Identify which cell holds the provided text, then report its [x, y] central coordinate. 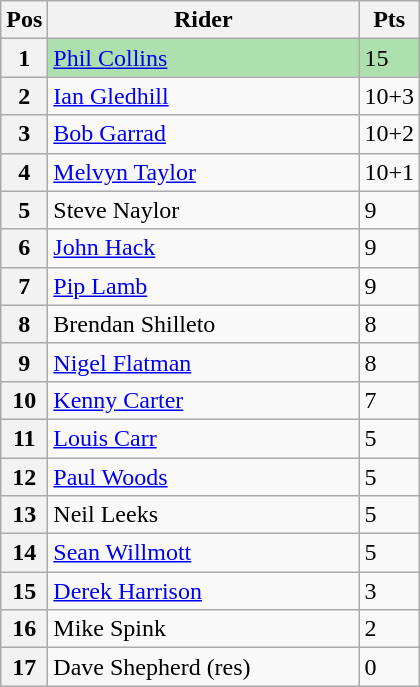
Pip Lamb [204, 286]
4 [24, 172]
10+3 [390, 96]
0 [390, 667]
13 [24, 515]
Pts [390, 20]
Pos [24, 20]
1 [24, 58]
16 [24, 629]
Louis Carr [204, 438]
12 [24, 477]
Brendan Shilleto [204, 324]
Rider [204, 20]
Bob Garrad [204, 134]
17 [24, 667]
Mike Spink [204, 629]
Neil Leeks [204, 515]
Nigel Flatman [204, 362]
Derek Harrison [204, 591]
Paul Woods [204, 477]
10 [24, 400]
Ian Gledhill [204, 96]
Kenny Carter [204, 400]
14 [24, 553]
Dave Shepherd (res) [204, 667]
John Hack [204, 248]
10+2 [390, 134]
Steve Naylor [204, 210]
Sean Willmott [204, 553]
6 [24, 248]
10+1 [390, 172]
Melvyn Taylor [204, 172]
11 [24, 438]
Phil Collins [204, 58]
